Output the [x, y] coordinate of the center of the cell containing the given text.  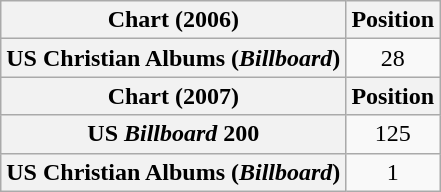
1 [393, 172]
28 [393, 58]
Chart (2006) [174, 20]
US Billboard 200 [174, 134]
125 [393, 134]
Chart (2007) [174, 96]
